Detect which cell encompasses the target text, then output its (x, y) center coordinate. 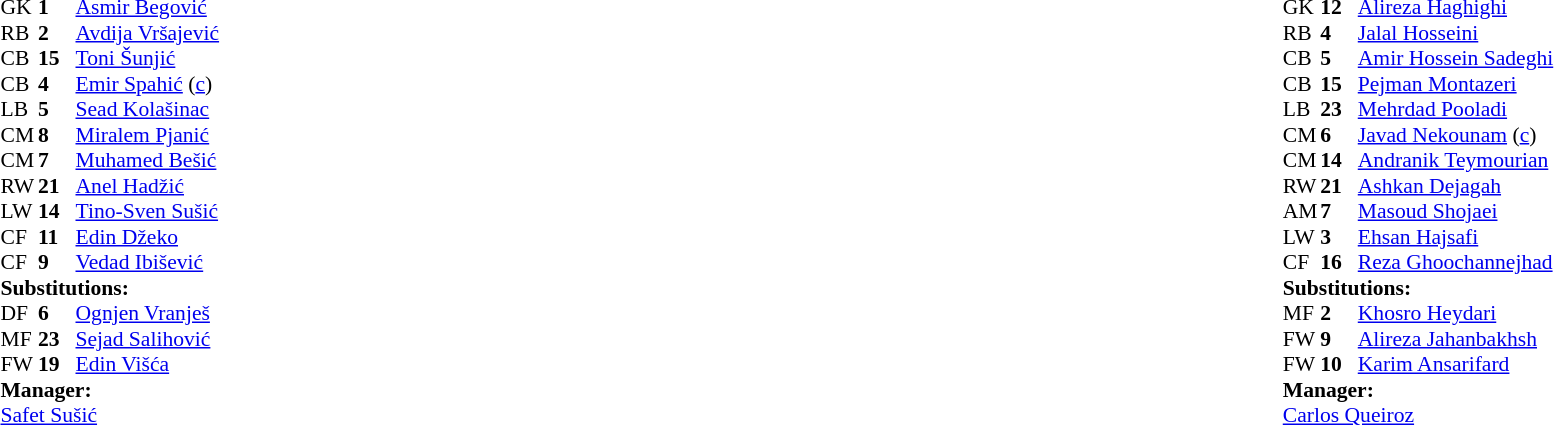
Amir Hossein Sadeghi (1456, 59)
8 (57, 135)
Pejman Montazeri (1456, 84)
Muhamed Bešić (148, 161)
3 (1339, 237)
Ehsan Hajsafi (1456, 237)
Toni Šunjić (148, 59)
Edin Višća (148, 365)
10 (1339, 365)
Emir Spahić (c) (148, 84)
Ognjen Vranješ (148, 313)
19 (57, 365)
16 (1339, 263)
Anel Hadžić (148, 186)
Khosro Heydari (1456, 313)
Reza Ghoochannejhad (1456, 263)
Masoud Shojaei (1456, 211)
Alireza Jahanbakhsh (1456, 339)
Mehrdad Pooladi (1456, 109)
Andranik Teymourian (1456, 161)
Miralem Pjanić (148, 135)
Edin Džeko (148, 237)
Vedad Ibišević (148, 263)
Jalal Hosseini (1456, 33)
Karim Ansarifard (1456, 365)
Javad Nekounam (c) (1456, 135)
AM (1302, 211)
Sejad Salihović (148, 339)
11 (57, 237)
Avdija Vršajević (148, 33)
Tino-Sven Sušić (148, 211)
DF (19, 313)
Sead Kolašinac (148, 109)
Ashkan Dejagah (1456, 186)
